Return (x, y) of the center of cell containing provided text 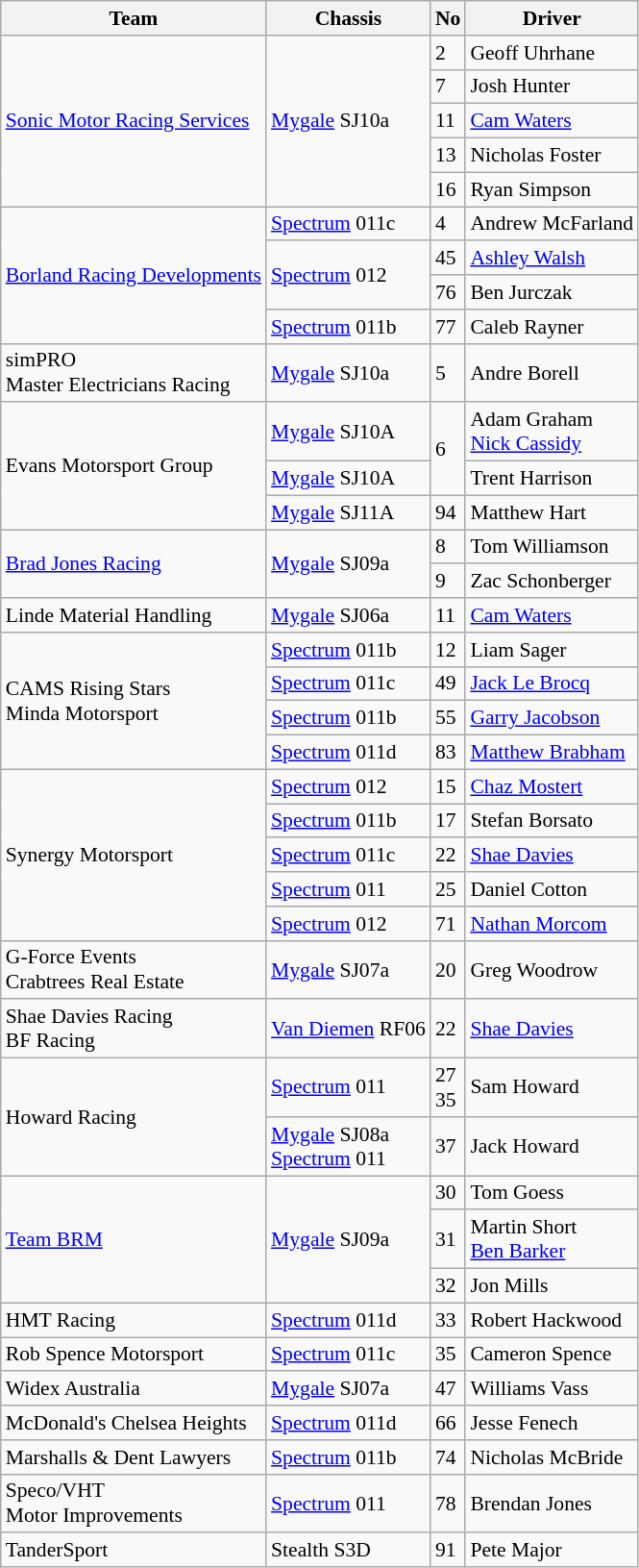
Ashley Walsh (552, 259)
5 (448, 373)
Matthew Hart (552, 512)
Chassis (348, 18)
Brendan Jones (552, 1504)
Greg Woodrow (552, 969)
Mygale SJ11A (348, 512)
Robert Hackwood (552, 1320)
Team (134, 18)
31 (448, 1240)
Jesse Fenech (552, 1423)
45 (448, 259)
Martin ShortBen Barker (552, 1240)
9 (448, 582)
12 (448, 650)
Ben Jurczak (552, 292)
TanderSport (134, 1551)
94 (448, 512)
17 (448, 821)
Mygale SJ08a Spectrum 011 (348, 1146)
30 (448, 1193)
83 (448, 753)
2 (448, 53)
91 (448, 1551)
Stealth S3D (348, 1551)
74 (448, 1457)
49 (448, 684)
Stefan Borsato (552, 821)
Rob Spence Motorsport (134, 1355)
Chaz Mostert (552, 786)
71 (448, 924)
Daniel Cotton (552, 889)
No (448, 18)
Synergy Motorsport (134, 855)
32 (448, 1286)
Shae Davies RacingBF Racing (134, 1029)
25 (448, 889)
6 (448, 450)
55 (448, 718)
Nicholas Foster (552, 156)
Widex Australia (134, 1389)
37 (448, 1146)
Evans Motorsport Group (134, 466)
Andre Borell (552, 373)
Team BRM (134, 1239)
Ryan Simpson (552, 189)
Caleb Rayner (552, 327)
Cameron Spence (552, 1355)
Sam Howard (552, 1088)
Van Diemen RF06 (348, 1029)
Nathan Morcom (552, 924)
Sonic Motor Racing Services (134, 121)
66 (448, 1423)
G-Force EventsCrabtrees Real Estate (134, 969)
Jack Howard (552, 1146)
4 (448, 224)
Zac Schonberger (552, 582)
Geoff Uhrhane (552, 53)
Borland Racing Developments (134, 275)
Matthew Brabham (552, 753)
2735 (448, 1088)
15 (448, 786)
Tom Williamson (552, 547)
76 (448, 292)
CAMS Rising StarsMinda Motorsport (134, 701)
HMT Racing (134, 1320)
Marshalls & Dent Lawyers (134, 1457)
20 (448, 969)
Jon Mills (552, 1286)
78 (448, 1504)
Trent Harrison (552, 479)
simPROMaster Electricians Racing (134, 373)
Andrew McFarland (552, 224)
Speco/VHTMotor Improvements (134, 1504)
Linde Material Handling (134, 615)
Liam Sager (552, 650)
77 (448, 327)
Mygale SJ06a (348, 615)
Adam Graham Nick Cassidy (552, 433)
Nicholas McBride (552, 1457)
Williams Vass (552, 1389)
Tom Goess (552, 1193)
McDonald's Chelsea Heights (134, 1423)
Driver (552, 18)
8 (448, 547)
Garry Jacobson (552, 718)
16 (448, 189)
7 (448, 87)
Howard Racing (134, 1117)
47 (448, 1389)
Pete Major (552, 1551)
13 (448, 156)
33 (448, 1320)
Brad Jones Racing (134, 563)
35 (448, 1355)
Josh Hunter (552, 87)
Jack Le Brocq (552, 684)
